From the cell containing the given text, extract its center point as (x, y) coordinate. 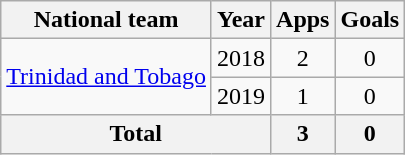
1 (303, 96)
2018 (240, 58)
Goals (370, 20)
Year (240, 20)
Apps (303, 20)
2 (303, 58)
Total (136, 134)
National team (106, 20)
Trinidad and Tobago (106, 77)
2019 (240, 96)
3 (303, 134)
